Return the (X, Y) coordinate for the center point of the cell that contains the specified text.  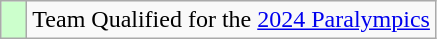
Team Qualified for the 2024 Paralympics (232, 20)
